Output the [x, y] coordinate of the center of the cell containing the given text.  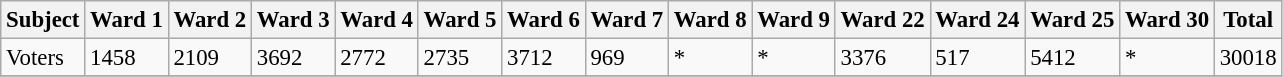
3712 [544, 58]
Ward 30 [1168, 20]
517 [978, 58]
2109 [210, 58]
Total [1248, 20]
1458 [126, 58]
Ward 1 [126, 20]
Subject [43, 20]
Ward 7 [626, 20]
Ward 3 [294, 20]
Ward 2 [210, 20]
3692 [294, 58]
Ward 22 [882, 20]
Ward 25 [1072, 20]
5412 [1072, 58]
3376 [882, 58]
Ward 8 [710, 20]
30018 [1248, 58]
969 [626, 58]
Voters [43, 58]
Ward 6 [544, 20]
Ward 24 [978, 20]
Ward 4 [376, 20]
2772 [376, 58]
2735 [460, 58]
Ward 9 [794, 20]
Ward 5 [460, 20]
